Return the (X, Y) coordinate for the center point of the cell that contains the specified text.  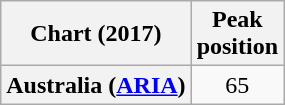
Australia (ARIA) (96, 85)
Chart (2017) (96, 34)
Peakposition (237, 34)
65 (237, 85)
